Return [X, Y] of the center of cell containing provided text 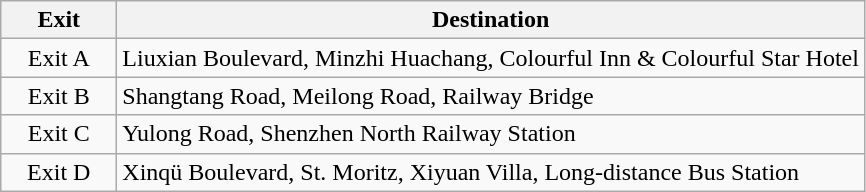
Xinqü Boulevard, St. Moritz, Xiyuan Villa, Long-distance Bus Station [491, 172]
Exit C [59, 134]
Exit A [59, 58]
Exit B [59, 96]
Liuxian Boulevard, Minzhi Huachang, Colourful Inn & Colourful Star Hotel [491, 58]
Destination [491, 20]
Shangtang Road, Meilong Road, Railway Bridge [491, 96]
Yulong Road, Shenzhen North Railway Station [491, 134]
Exit [59, 20]
Exit D [59, 172]
